Search for the cell housing the specified text and yield its [x, y] center coordinate. 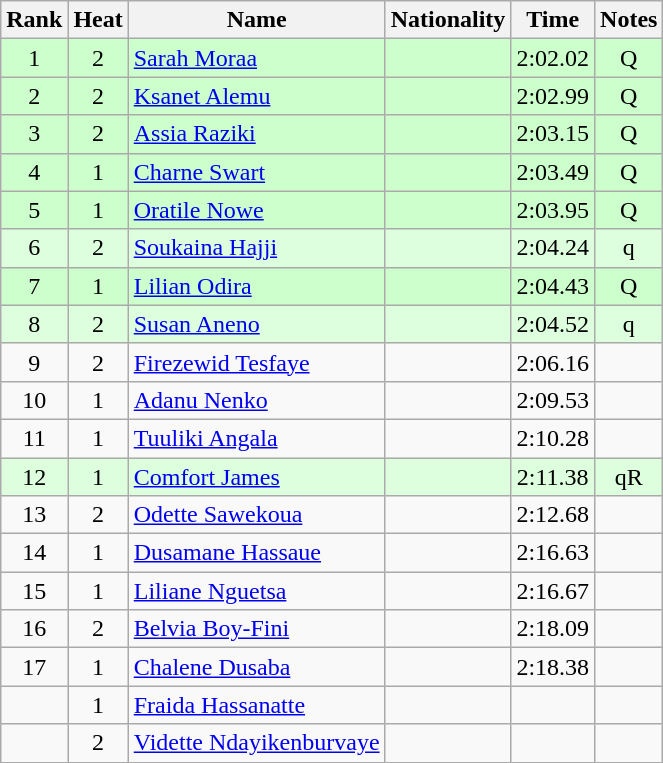
2:16.67 [553, 591]
2:18.09 [553, 629]
2:04.52 [553, 324]
Oratile Nowe [256, 210]
6 [34, 248]
7 [34, 286]
Comfort James [256, 477]
9 [34, 362]
2:09.53 [553, 400]
Rank [34, 20]
8 [34, 324]
Chalene Dusaba [256, 667]
2:11.38 [553, 477]
2:18.38 [553, 667]
4 [34, 172]
2:03.15 [553, 134]
Liliane Nguetsa [256, 591]
2:03.95 [553, 210]
Odette Sawekoua [256, 515]
2:04.43 [553, 286]
Ksanet Alemu [256, 96]
Lilian Odira [256, 286]
13 [34, 515]
11 [34, 438]
2:10.28 [553, 438]
2:06.16 [553, 362]
Charne Swart [256, 172]
Tuuliki Angala [256, 438]
15 [34, 591]
Sarah Moraa [256, 58]
5 [34, 210]
14 [34, 553]
17 [34, 667]
2:16.63 [553, 553]
10 [34, 400]
Belvia Boy-Fini [256, 629]
2:12.68 [553, 515]
12 [34, 477]
Dusamane Hassaue [256, 553]
Vidette Ndayikenburvaye [256, 743]
3 [34, 134]
16 [34, 629]
Heat [98, 20]
qR [629, 477]
2:03.49 [553, 172]
Soukaina Hajji [256, 248]
2:02.02 [553, 58]
Fraida Hassanatte [256, 705]
Nationality [448, 20]
Adanu Nenko [256, 400]
Notes [629, 20]
Susan Aneno [256, 324]
Assia Raziki [256, 134]
Time [553, 20]
Firezewid Tesfaye [256, 362]
2:04.24 [553, 248]
2:02.99 [553, 96]
Name [256, 20]
